Provide the [x, y] coordinate of the cell's center where the given text is located.  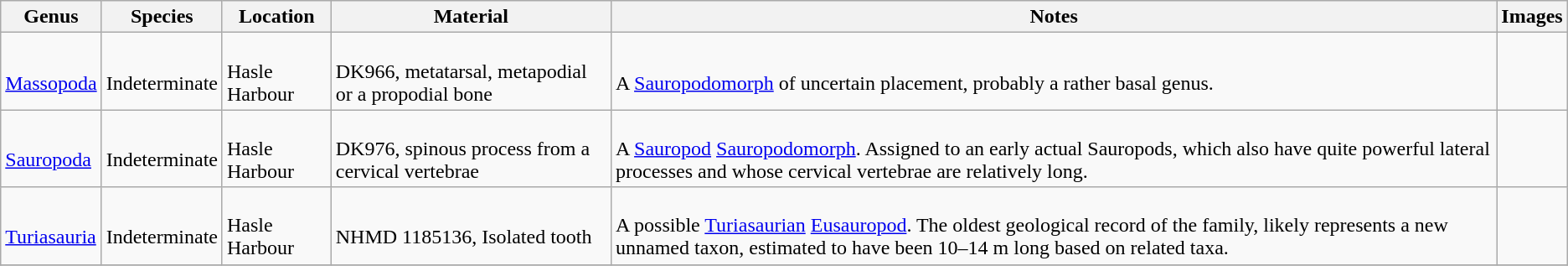
Notes [1054, 17]
Massopoda [51, 71]
DK976, spinous process from a cervical vertebrae [471, 149]
DK966, metatarsal, metapodial or a propodial bone [471, 71]
Genus [51, 17]
Location [276, 17]
Species [162, 17]
Images [1532, 17]
Material [471, 17]
NHMD 1185136, Isolated tooth [471, 226]
A Sauropodomorph of uncertain placement, probably a rather basal genus. [1054, 71]
Turiasauria [51, 226]
Sauropoda [51, 149]
